Scan for the cell matching the given text and deliver its (x, y) coordinate at center. 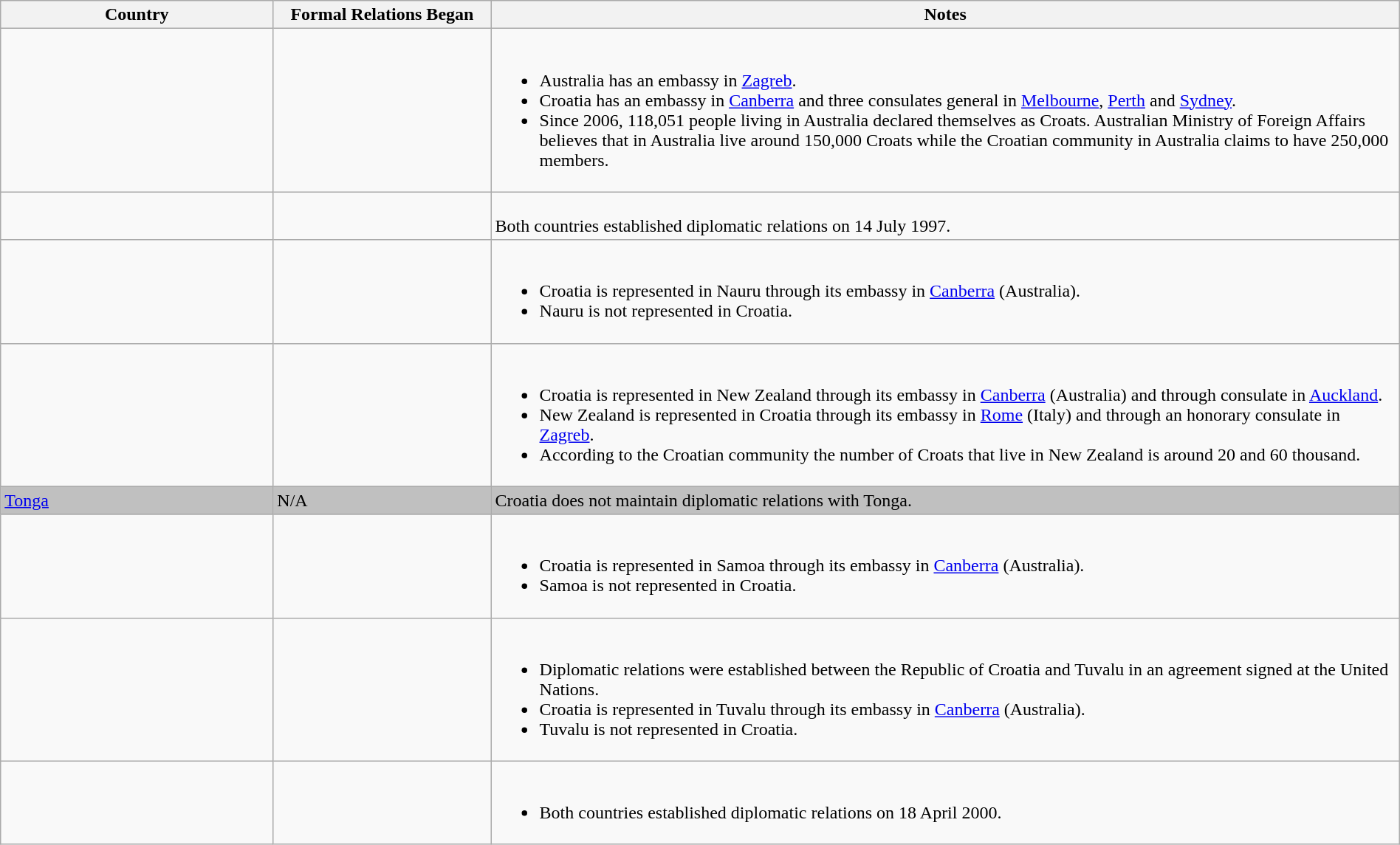
Country (137, 15)
Both countries established diplomatic relations on 18 April 2000. (945, 803)
Both countries established diplomatic relations on 14 July 1997. (945, 215)
Croatia does not maintain diplomatic relations with Tonga. (945, 500)
Croatia is represented in Nauru through its embassy in Canberra (Australia).Nauru is not represented in Croatia. (945, 292)
Croatia is represented in Samoa through its embassy in Canberra (Australia).Samoa is not represented in Croatia. (945, 566)
N/A (382, 500)
Formal Relations Began (382, 15)
Notes (945, 15)
Tonga (137, 500)
